Search for the cell housing the specified text and yield its [x, y] center coordinate. 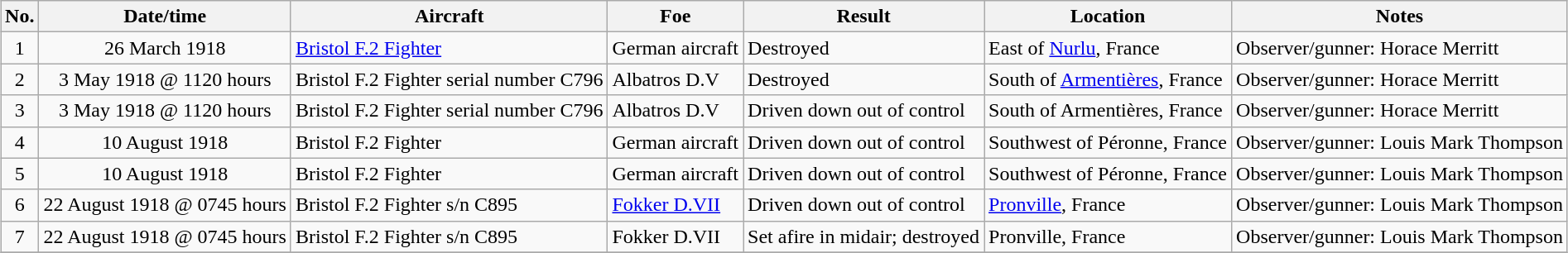
6 [20, 205]
Foe [676, 17]
2 [20, 79]
3 [20, 111]
East of Nurlu, France [1108, 48]
Aircraft [449, 17]
7 [20, 236]
26 March 1918 [166, 48]
No. [20, 17]
4 [20, 142]
Location [1108, 17]
Date/time [166, 17]
Notes [1400, 17]
Result [864, 17]
5 [20, 174]
Set afire in midair; destroyed [864, 236]
1 [20, 48]
